Identify which cell holds the provided text, then report its [x, y] central coordinate. 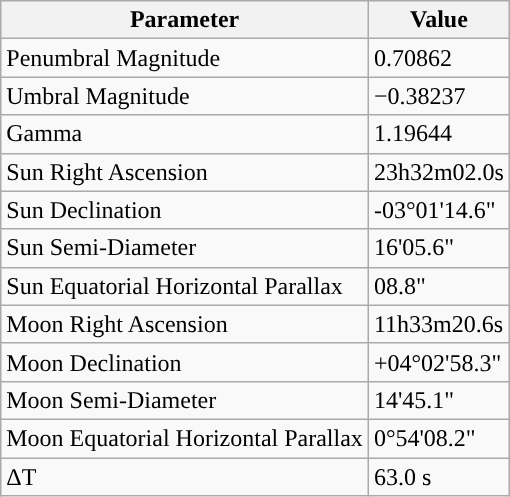
Sun Semi-Diameter [185, 248]
Sun Equatorial Horizontal Parallax [185, 286]
23h32m02.0s [438, 172]
Sun Right Ascension [185, 172]
1.19644 [438, 134]
Value [438, 20]
Moon Right Ascension [185, 324]
ΔT [185, 477]
Moon Semi-Diameter [185, 400]
0°54'08.2" [438, 438]
Sun Declination [185, 210]
+04°02'58.3" [438, 362]
-03°01'14.6" [438, 210]
Umbral Magnitude [185, 96]
11h33m20.6s [438, 324]
16'05.6" [438, 248]
Gamma [185, 134]
63.0 s [438, 477]
0.70862 [438, 58]
Penumbral Magnitude [185, 58]
14'45.1" [438, 400]
−0.38237 [438, 96]
08.8" [438, 286]
Moon Declination [185, 362]
Parameter [185, 20]
Moon Equatorial Horizontal Parallax [185, 438]
